Determine the (x, y) coordinate at the center of the cell enclosing the given text.  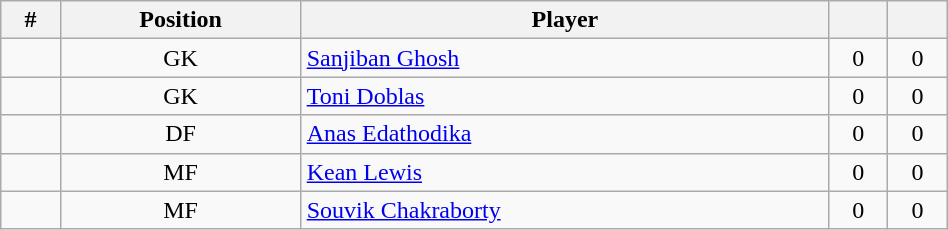
Kean Lewis (564, 172)
Sanjiban Ghosh (564, 58)
Anas Edathodika (564, 134)
DF (180, 134)
Player (564, 20)
Position (180, 20)
Toni Doblas (564, 96)
Souvik Chakraborty (564, 210)
# (30, 20)
